Locate the cell with the specified text and output its [X, Y] center coordinate. 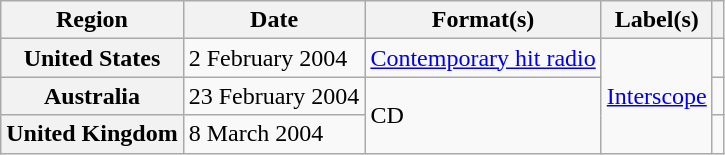
Contemporary hit radio [483, 58]
23 February 2004 [274, 96]
United States [92, 58]
2 February 2004 [274, 58]
8 March 2004 [274, 134]
CD [483, 115]
Region [92, 20]
Australia [92, 96]
Format(s) [483, 20]
Date [274, 20]
Label(s) [656, 20]
United Kingdom [92, 134]
Interscope [656, 96]
